Identify which cell holds the provided text, then report its (x, y) central coordinate. 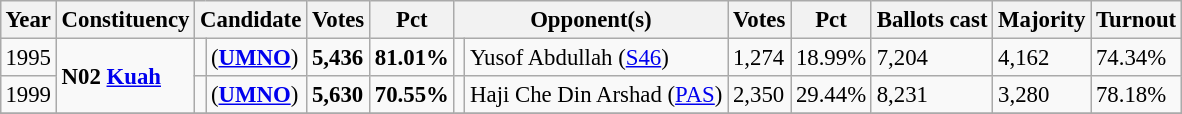
4,162 (1042, 57)
18.99% (832, 57)
1999 (28, 95)
Opponent(s) (590, 20)
Majority (1042, 20)
78.18% (1136, 95)
Yusof Abdullah (S46) (596, 57)
2,350 (760, 95)
5,630 (338, 95)
81.01% (412, 57)
7,204 (932, 57)
Turnout (1136, 20)
Ballots cast (932, 20)
Haji Che Din Arshad (PAS) (596, 95)
8,231 (932, 95)
1995 (28, 57)
5,436 (338, 57)
N02 Kuah (125, 76)
Candidate (251, 20)
29.44% (832, 95)
74.34% (1136, 57)
70.55% (412, 95)
Year (28, 20)
1,274 (760, 57)
3,280 (1042, 95)
Constituency (125, 20)
